Detect which cell encompasses the target text, then output its (X, Y) center coordinate. 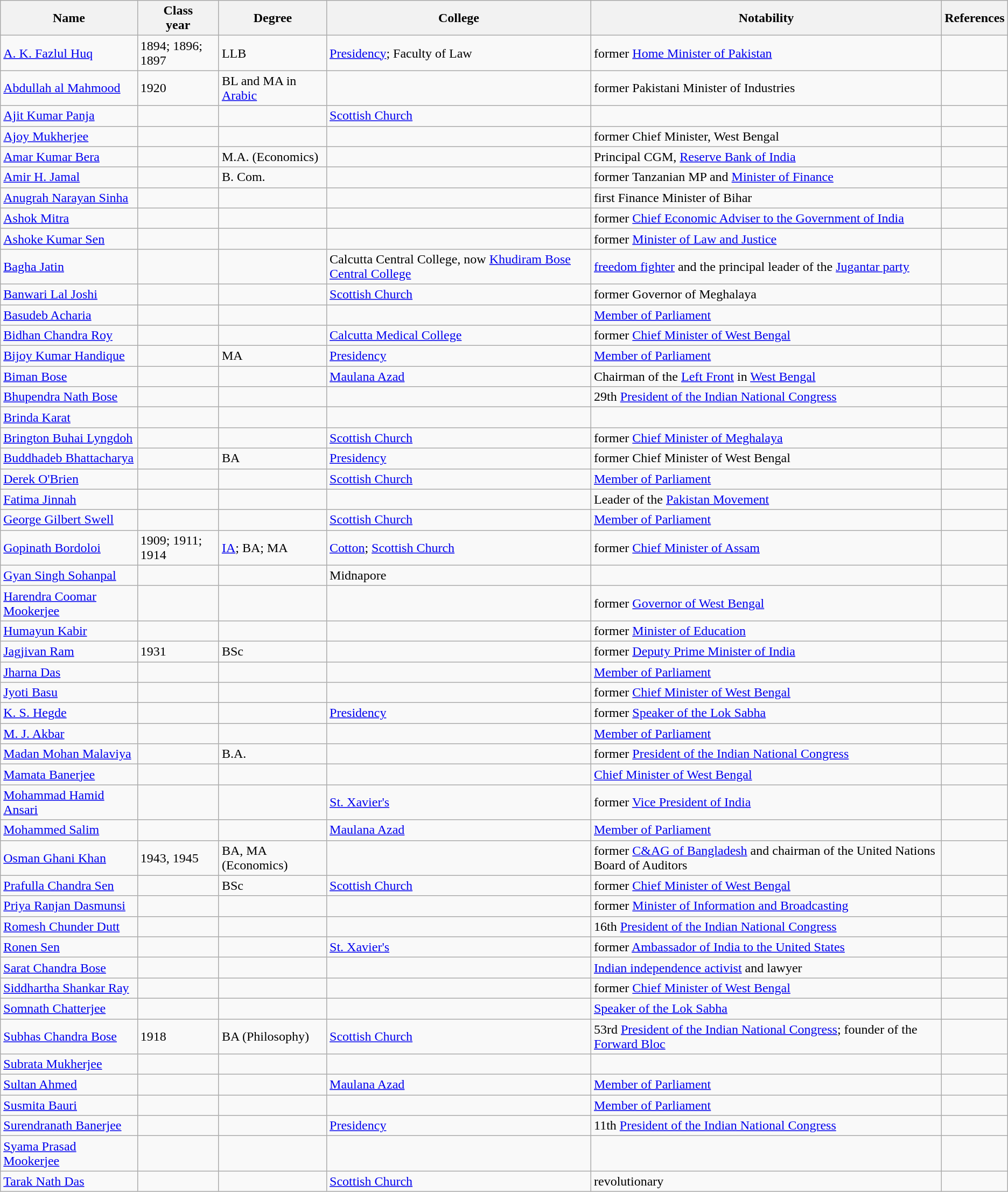
Humayun Kabir (69, 631)
Mamata Banerjee (69, 775)
53rd President of the Indian National Congress; founder of the Forward Bloc (766, 1036)
Amir H. Jamal (69, 177)
former Speaker of the Lok Sabha (766, 713)
Bijoy Kumar Handique (69, 356)
Chairman of the Left Front in West Bengal (766, 377)
1943, 1945 (178, 858)
former Deputy Prime Minister of India (766, 651)
Ajit Kumar Panja (69, 116)
Sarat Chandra Bose (69, 967)
Presidency; Faculty of Law (459, 53)
Speaker of the Lok Sabha (766, 1008)
first Finance Minister of Bihar (766, 198)
1909; 1911; 1914 (178, 547)
former Minister of Law and Justice (766, 239)
Principal CGM, Reserve Bank of India (766, 157)
Osman Ghani Khan (69, 858)
M.A. (Economics) (272, 157)
Fatima Jinnah (69, 499)
Name (69, 18)
Harendra Coomar Mookerjee (69, 603)
1920 (178, 88)
Derek O'Brien (69, 479)
16th President of the Indian National Congress (766, 926)
former Chief Minister, West Bengal (766, 136)
former Governor of West Bengal (766, 603)
Bidhan Chandra Roy (69, 336)
Calcutta Medical College (459, 336)
Jharna Das (69, 672)
M. J. Akbar (69, 734)
IA; BA; MA (272, 547)
former Minister of Education (766, 631)
former Chief Minister of Assam (766, 547)
Ronen Sen (69, 947)
LLB (272, 53)
Chief Minister of West Bengal (766, 775)
1918 (178, 1036)
29th President of the Indian National Congress (766, 397)
former Ambassador of India to the United States (766, 947)
1894; 1896; 1897 (178, 53)
11th President of the Indian National Congress (766, 1126)
Gyan Singh Sohanpal (69, 575)
former President of the Indian National Congress (766, 754)
Ajoy Mukherjee (69, 136)
former C&AG of Bangladesh and chairman of the United Nations Board of Auditors (766, 858)
Bagha Jatin (69, 266)
Mohammed Salim (69, 830)
Ashoke Kumar Sen (69, 239)
Subrata Mukherjee (69, 1064)
former Governor of Meghalaya (766, 294)
Susmita Bauri (69, 1105)
Jyoti Basu (69, 693)
Jagjivan Ram (69, 651)
References (975, 18)
Abdullah al Mahmood (69, 88)
MA (272, 356)
Midnapore (459, 575)
K. S. Hegde (69, 713)
BA (Philosophy) (272, 1036)
Somnath Chatterjee (69, 1008)
Amar Kumar Bera (69, 157)
Sultan Ahmed (69, 1085)
Gopinath Bordoloi (69, 547)
Bhupendra Nath Bose (69, 397)
Banwari Lal Joshi (69, 294)
Syama Prasad Mookerjee (69, 1154)
Mohammad Hamid Ansari (69, 803)
B.A. (272, 754)
BA, MA (Economics) (272, 858)
Biman Bose (69, 377)
freedom fighter and the principal leader of the Jugantar party (766, 266)
Romesh Chunder Dutt (69, 926)
BL and MA in Arabic (272, 88)
Brington Buhai Lyngdoh (69, 438)
College (459, 18)
former Minister of Information and Broadcasting (766, 906)
former Home Minister of Pakistan (766, 53)
Priya Ranjan Dasmunsi (69, 906)
A. K. Fazlul Huq (69, 53)
Buddhadeb Bhattacharya (69, 458)
Surendranath Banerjee (69, 1126)
B. Com. (272, 177)
revolutionary (766, 1181)
Calcutta Central College, now Khudiram Bose Central College (459, 266)
Anugrah Narayan Sinha (69, 198)
Leader of the Pakistan Movement (766, 499)
Cotton; Scottish Church (459, 547)
former Chief Economic Adviser to the Government of India (766, 218)
Brinda Karat (69, 417)
former Pakistani Minister of Industries (766, 88)
Degree (272, 18)
Subhas Chandra Bose (69, 1036)
former Vice President of India (766, 803)
Indian independence activist and lawyer (766, 967)
Tarak Nath Das (69, 1181)
former Tanzanian MP and Minister of Finance (766, 177)
Basudeb Acharia (69, 315)
Notability (766, 18)
Ashok Mitra (69, 218)
George Gilbert Swell (69, 520)
Classyear (178, 18)
1931 (178, 651)
Madan Mohan Malaviya (69, 754)
Prafulla Chandra Sen (69, 886)
BA (272, 458)
former Chief Minister of Meghalaya (766, 438)
Siddhartha Shankar Ray (69, 988)
